Return the [x, y] coordinate for the center point of the cell that contains the specified text.  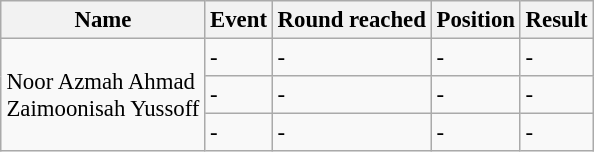
Name [103, 20]
Round reached [352, 20]
Event [239, 20]
Noor Azmah AhmadZaimoonisah Yussoff [103, 96]
Result [556, 20]
Position [476, 20]
